Output the (X, Y) coordinate of the center of the cell containing the given text.  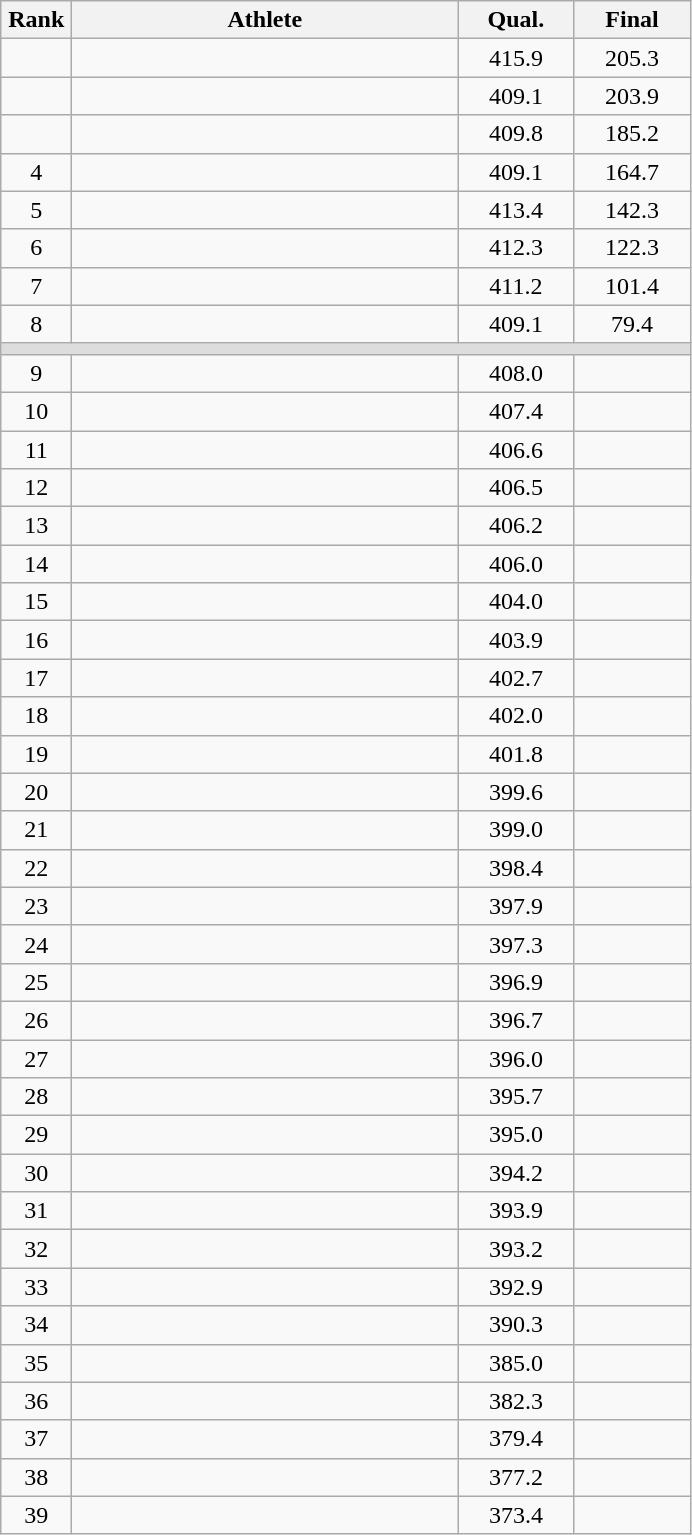
122.3 (632, 248)
164.7 (632, 172)
15 (36, 602)
406.2 (516, 526)
18 (36, 716)
29 (36, 1135)
382.3 (516, 1401)
404.0 (516, 602)
Rank (36, 20)
36 (36, 1401)
20 (36, 792)
13 (36, 526)
397.3 (516, 944)
377.2 (516, 1477)
Qual. (516, 20)
395.0 (516, 1135)
402.7 (516, 678)
401.8 (516, 754)
396.0 (516, 1059)
19 (36, 754)
38 (36, 1477)
373.4 (516, 1515)
402.0 (516, 716)
407.4 (516, 411)
415.9 (516, 58)
39 (36, 1515)
12 (36, 488)
16 (36, 640)
396.7 (516, 1020)
35 (36, 1363)
79.4 (632, 324)
406.6 (516, 449)
205.3 (632, 58)
185.2 (632, 134)
395.7 (516, 1097)
26 (36, 1020)
142.3 (632, 210)
17 (36, 678)
24 (36, 944)
411.2 (516, 286)
413.4 (516, 210)
393.9 (516, 1211)
21 (36, 830)
408.0 (516, 373)
10 (36, 411)
11 (36, 449)
385.0 (516, 1363)
Athlete (265, 20)
412.3 (516, 248)
392.9 (516, 1287)
390.3 (516, 1325)
409.8 (516, 134)
101.4 (632, 286)
406.5 (516, 488)
37 (36, 1439)
4 (36, 172)
31 (36, 1211)
25 (36, 982)
396.9 (516, 982)
30 (36, 1173)
397.9 (516, 906)
7 (36, 286)
203.9 (632, 96)
27 (36, 1059)
399.6 (516, 792)
393.2 (516, 1249)
22 (36, 868)
403.9 (516, 640)
28 (36, 1097)
399.0 (516, 830)
33 (36, 1287)
9 (36, 373)
406.0 (516, 564)
379.4 (516, 1439)
23 (36, 906)
Final (632, 20)
14 (36, 564)
32 (36, 1249)
34 (36, 1325)
398.4 (516, 868)
6 (36, 248)
394.2 (516, 1173)
8 (36, 324)
5 (36, 210)
